Provide the (X, Y) coordinate of the cell's center where the given text is located.  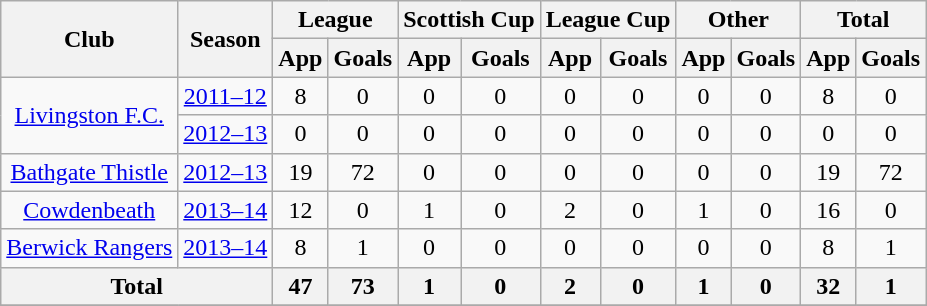
12 (300, 210)
73 (363, 286)
Cowdenbeath (90, 210)
Livingston F.C. (90, 115)
Berwick Rangers (90, 248)
Season (226, 39)
2011–12 (226, 96)
Scottish Cup (469, 20)
Other (738, 20)
47 (300, 286)
Club (90, 39)
32 (828, 286)
Bathgate Thistle (90, 172)
16 (828, 210)
League Cup (608, 20)
League (336, 20)
